Search for the cell housing the specified text and yield its (X, Y) center coordinate. 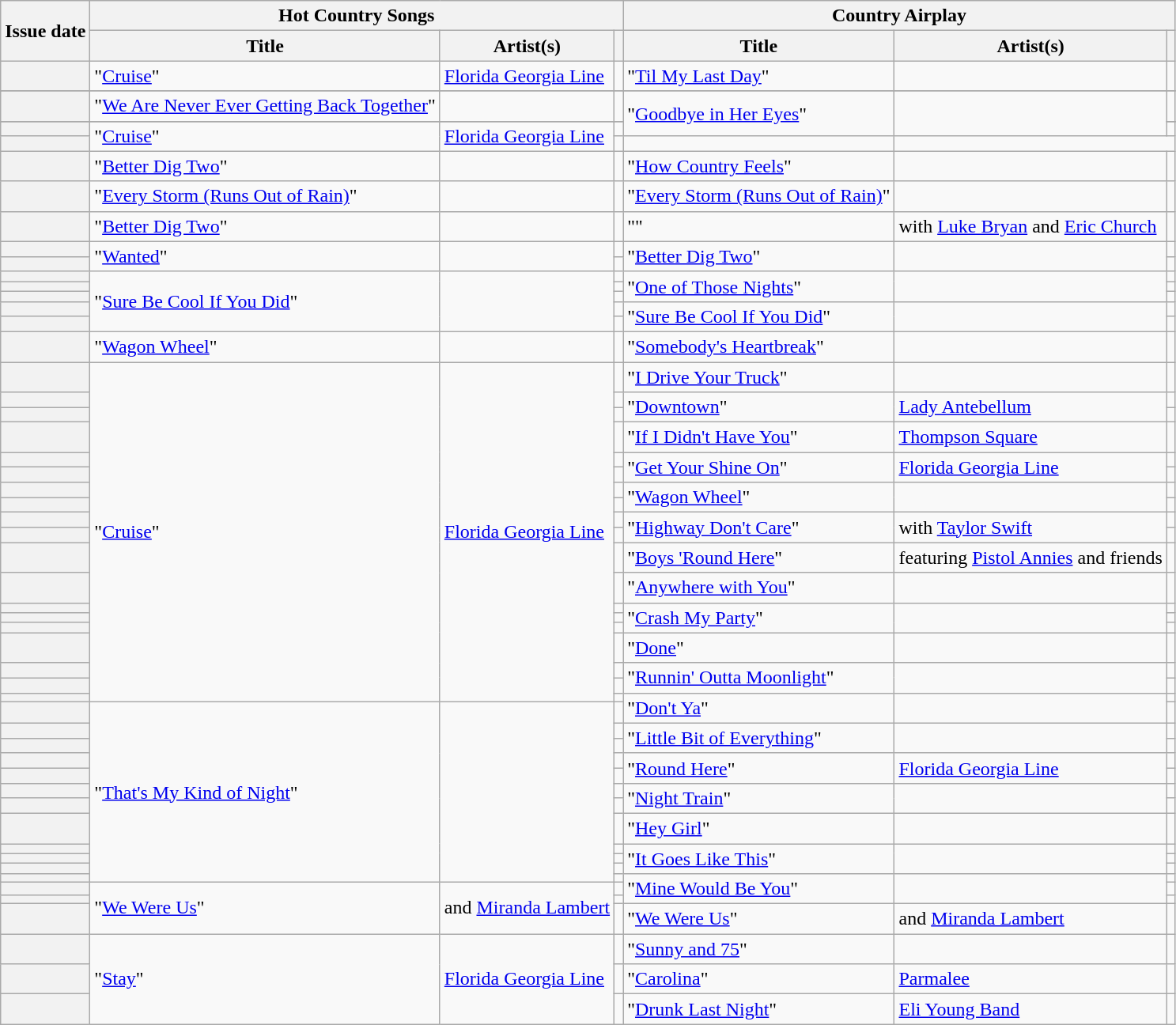
Parmalee (1030, 979)
"Little Bit of Everything" (759, 738)
Thompson Square (1030, 437)
"Drunk Last Night" (759, 1009)
with Luke Bryan and Eric Church (1030, 226)
"Night Train" (759, 798)
Issue date (46, 31)
"Crash My Party" (759, 618)
Country Airplay (900, 16)
"Done" (759, 648)
"Downtown" (759, 407)
"Til My Last Day" (759, 76)
Eli Young Band (1030, 1009)
"Runnin' Outta Moonlight" (759, 678)
"Mine Would Be You" (759, 889)
featuring Pistol Annies and friends (1030, 558)
"That's My Kind of Night" (265, 792)
"Goodbye in Her Eyes" (759, 114)
"If I Didn't Have You" (759, 437)
Hot Country Songs (357, 16)
"I Drive Your Truck" (759, 377)
"Get Your Shine On" (759, 467)
"We Are Never Ever Getting Back Together" (265, 106)
"Stay" (265, 979)
"Don't Ya" (759, 708)
"" (759, 226)
with Taylor Swift (1030, 528)
"Anywhere with You" (759, 588)
Lady Antebellum (1030, 407)
"Sunny and 75" (759, 949)
"Boys 'Round Here" (759, 558)
"Wanted" (265, 256)
"Hey Girl" (759, 828)
"One of Those Nights" (759, 286)
"It Goes Like This" (759, 858)
"Carolina" (759, 979)
"Somebody's Heartbreak" (759, 346)
"Round Here" (759, 768)
"How Country Feels" (759, 166)
"Highway Don't Care" (759, 528)
